Capture the cell that displays the provided text and extract its (x, y) central coordinate. 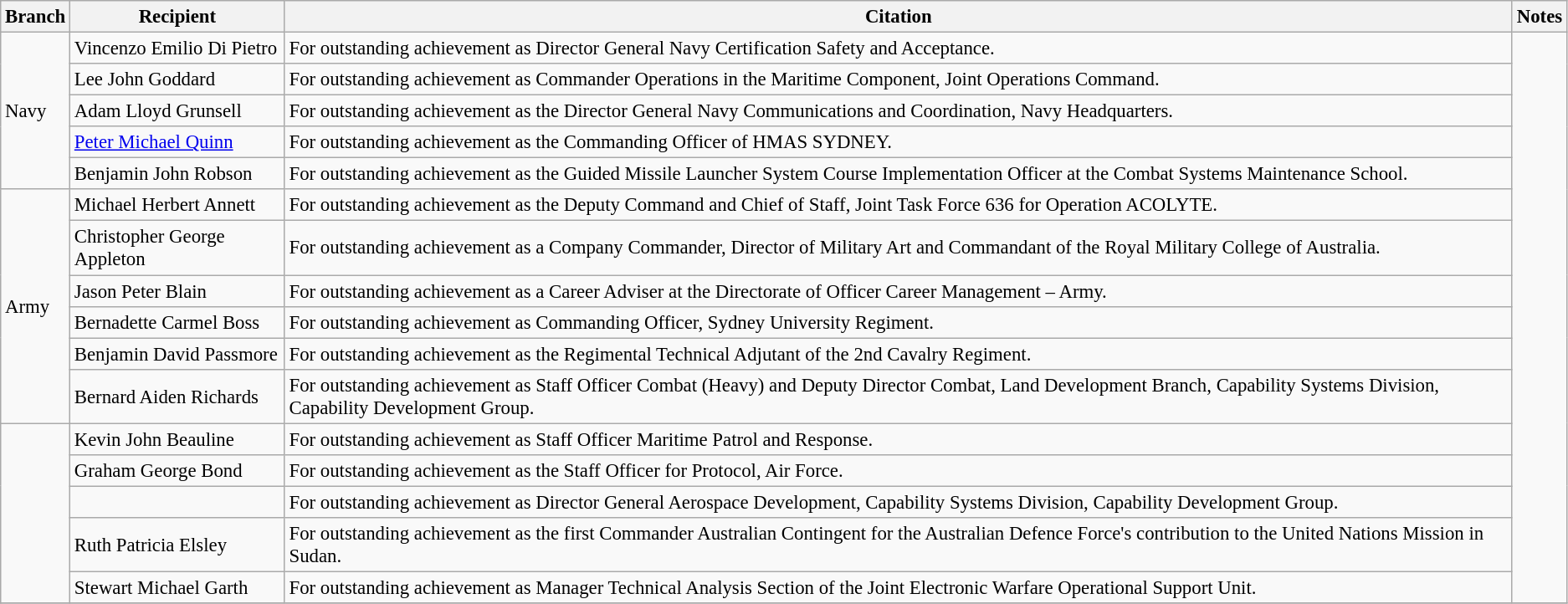
Graham George Bond (177, 471)
For outstanding achievement as a Career Adviser at the Directorate of Officer Career Management – Army. (899, 291)
Navy (35, 111)
For outstanding achievement as Director General Navy Certification Safety and Acceptance. (899, 49)
Christopher George Appleton (177, 248)
For outstanding achievement as Commanding Officer, Sydney University Regiment. (899, 322)
For outstanding achievement as Staff Officer Maritime Patrol and Response. (899, 439)
For outstanding achievement as Director General Aerospace Development, Capability Systems Division, Capability Development Group. (899, 502)
Vincenzo Emilio Di Pietro (177, 49)
Benjamin John Robson (177, 174)
Adam Lloyd Grunsell (177, 111)
Recipient (177, 17)
For outstanding achievement as the Commanding Officer of HMAS SYDNEY. (899, 142)
Benjamin David Passmore (177, 354)
Citation (899, 17)
Branch (35, 17)
For outstanding achievement as the Regimental Technical Adjutant of the 2nd Cavalry Regiment. (899, 354)
Army (35, 306)
Stewart Michael Garth (177, 587)
For outstanding achievement as the Deputy Command and Chief of Staff, Joint Task Force 636 for Operation ACOLYTE. (899, 205)
For outstanding achievement as the Guided Missile Launcher System Course Implementation Officer at the Combat Systems Maintenance School. (899, 174)
For outstanding achievement as a Company Commander, Director of Military Art and Commandant of the Royal Military College of Australia. (899, 248)
Peter Michael Quinn (177, 142)
Ruth Patricia Elsley (177, 545)
For outstanding achievement as Manager Technical Analysis Section of the Joint Electronic Warfare Operational Support Unit. (899, 587)
For outstanding achievement as the Staff Officer for Protocol, Air Force. (899, 471)
For outstanding achievement as the Director General Navy Communications and Coordination, Navy Headquarters. (899, 111)
Jason Peter Blain (177, 291)
Michael Herbert Annett (177, 205)
Lee John Goddard (177, 79)
Bernard Aiden Richards (177, 397)
Kevin John Beauline (177, 439)
Bernadette Carmel Boss (177, 322)
For outstanding achievement as Commander Operations in the Maritime Component, Joint Operations Command. (899, 79)
Notes (1540, 17)
